Output the (X, Y) coordinate of the center of the cell containing the given text.  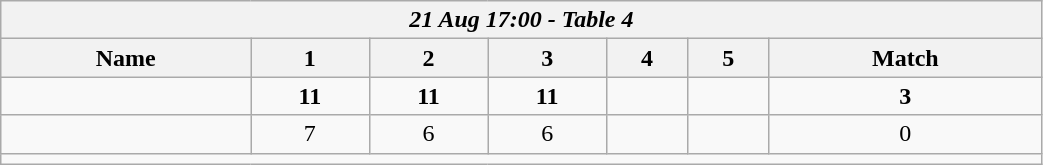
1 (310, 58)
Name (126, 58)
21 Aug 17:00 - Table 4 (522, 20)
Match (906, 58)
2 (428, 58)
0 (906, 134)
7 (310, 134)
5 (728, 58)
4 (648, 58)
